For the text-containing cell, return its midpoint in [X, Y] coordinate format. 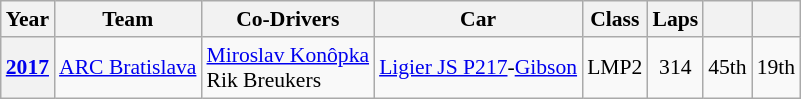
Co-Drivers [288, 19]
2017 [28, 68]
Laps [675, 19]
Year [28, 19]
19th [776, 68]
Team [128, 19]
45th [728, 68]
LMP2 [614, 68]
Class [614, 19]
Ligier JS P217-Gibson [478, 68]
Car [478, 19]
314 [675, 68]
ARC Bratislava [128, 68]
Miroslav Konôpka Rik Breukers [288, 68]
